Return the [X, Y] coordinate for the center point of the cell that contains the specified text.  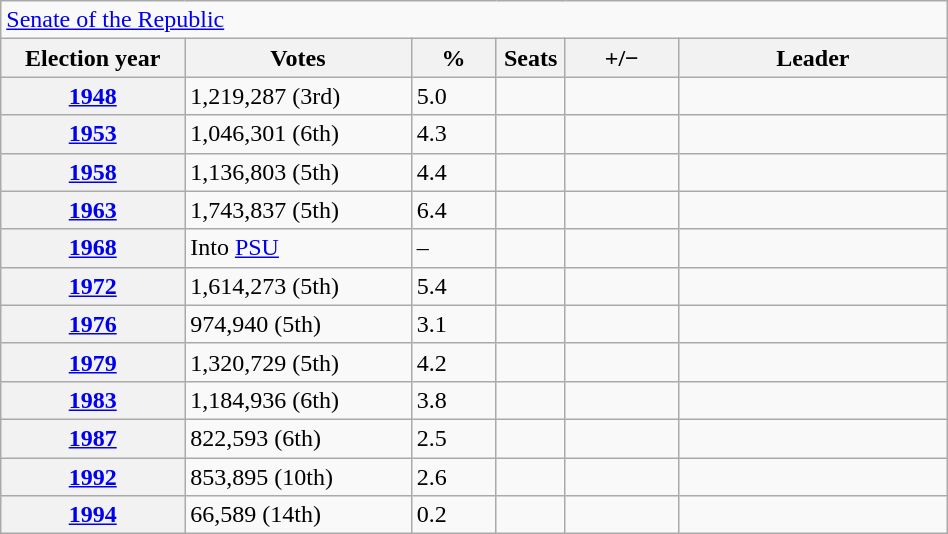
2.6 [454, 477]
66,589 (14th) [298, 515]
2.5 [454, 438]
4.4 [454, 172]
1,184,936 (6th) [298, 400]
4.3 [454, 134]
– [454, 248]
1,320,729 (5th) [298, 362]
% [454, 58]
853,895 (10th) [298, 477]
3.1 [454, 324]
Into PSU [298, 248]
4.2 [454, 362]
1994 [93, 515]
1,046,301 (6th) [298, 134]
1983 [93, 400]
6.4 [454, 210]
974,940 (5th) [298, 324]
1,614,273 (5th) [298, 286]
1976 [93, 324]
822,593 (6th) [298, 438]
Votes [298, 58]
1,743,837 (5th) [298, 210]
1963 [93, 210]
1948 [93, 96]
+/− [622, 58]
5.0 [454, 96]
1972 [93, 286]
1953 [93, 134]
1987 [93, 438]
3.8 [454, 400]
5.4 [454, 286]
1,219,287 (3rd) [298, 96]
0.2 [454, 515]
Leader [812, 58]
1958 [93, 172]
Senate of the Republic [474, 20]
1992 [93, 477]
1,136,803 (5th) [298, 172]
1968 [93, 248]
Election year [93, 58]
Seats [530, 58]
1979 [93, 362]
